Provide the [x, y] coordinate of the cell's center where the given text is located.  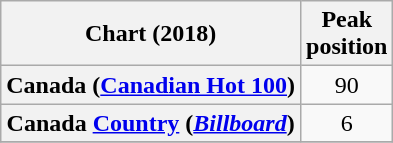
Canada (Canadian Hot 100) [151, 85]
Chart (2018) [151, 34]
Peak position [347, 34]
6 [347, 123]
90 [347, 85]
Canada Country (Billboard) [151, 123]
